Capture the cell that displays the provided text and extract its (x, y) central coordinate. 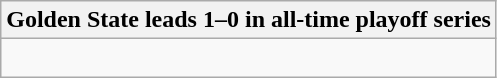
Golden State leads 1–0 in all-time playoff series (249, 20)
